Return the (X, Y) coordinate for the center point of the cell that contains the specified text.  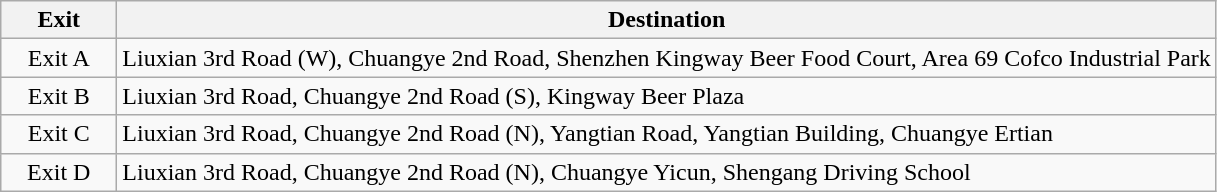
Liuxian 3rd Road, Chuangye 2nd Road (N), Chuangye Yicun, Shengang Driving School (667, 172)
Destination (667, 20)
Exit (59, 20)
Exit D (59, 172)
Liuxian 3rd Road, Chuangye 2nd Road (S), Kingway Beer Plaza (667, 96)
Exit C (59, 134)
Exit A (59, 58)
Liuxian 3rd Road (W), Chuangye 2nd Road, Shenzhen Kingway Beer Food Court, Area 69 Cofco Industrial Park (667, 58)
Exit B (59, 96)
Liuxian 3rd Road, Chuangye 2nd Road (N), Yangtian Road, Yangtian Building, Chuangye Ertian (667, 134)
